Search for the cell housing the specified text and yield its [X, Y] center coordinate. 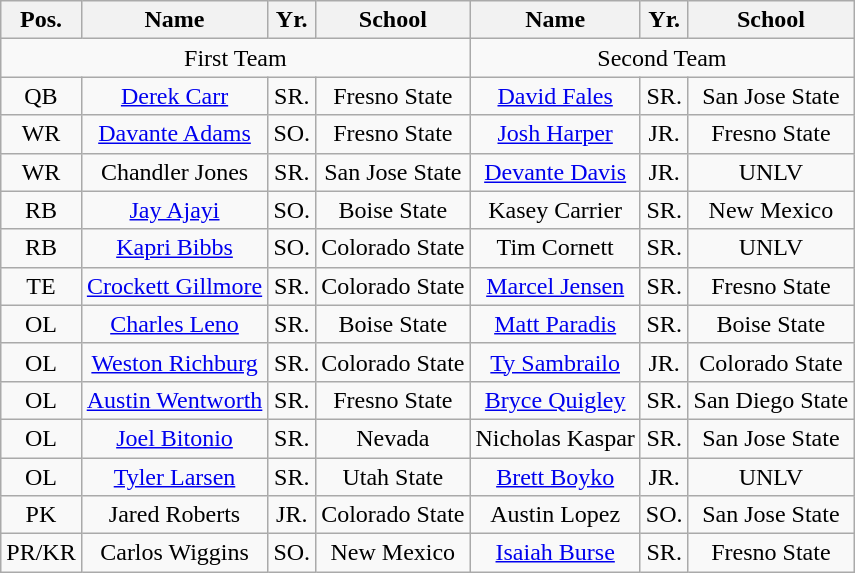
Utah State [393, 477]
Marcel Jensen [555, 286]
Isaiah Burse [555, 553]
Charles Leno [174, 324]
Austin Wentworth [174, 400]
Nevada [393, 438]
Carlos Wiggins [174, 553]
Second Team [662, 58]
Kasey Carrier [555, 210]
Ty Sambrailo [555, 362]
Weston Richburg [174, 362]
San Diego State [771, 400]
Tyler Larsen [174, 477]
Crockett Gillmore [174, 286]
Matt Paradis [555, 324]
Nicholas Kaspar [555, 438]
Derek Carr [174, 96]
Chandler Jones [174, 172]
Jay Ajayi [174, 210]
Devante Davis [555, 172]
Joel Bitonio [174, 438]
Brett Boyko [555, 477]
PK [41, 515]
Kapri Bibbs [174, 248]
Bryce Quigley [555, 400]
Tim Cornett [555, 248]
TE [41, 286]
Austin Lopez [555, 515]
First Team [236, 58]
David Fales [555, 96]
Jared Roberts [174, 515]
Pos. [41, 20]
Davante Adams [174, 134]
PR/KR [41, 553]
Josh Harper [555, 134]
QB [41, 96]
